Extract the (x, y) coordinate from the center of the cell holding the provided text.  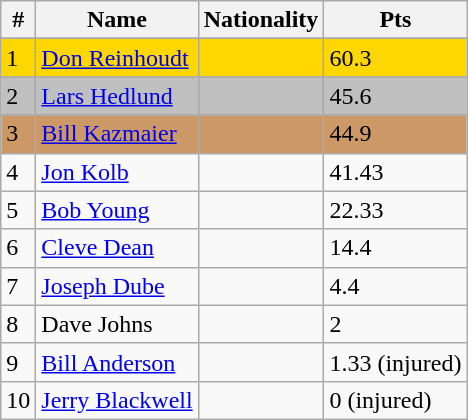
3 (18, 134)
44.9 (396, 134)
6 (18, 248)
1.33 (injured) (396, 362)
Pts (396, 20)
10 (18, 400)
Jon Kolb (117, 172)
1 (18, 58)
9 (18, 362)
Dave Johns (117, 324)
Joseph Dube (117, 286)
4.4 (396, 286)
45.6 (396, 96)
Jerry Blackwell (117, 400)
0 (injured) (396, 400)
Bill Kazmaier (117, 134)
22.33 (396, 210)
Bill Anderson (117, 362)
Cleve Dean (117, 248)
4 (18, 172)
41.43 (396, 172)
8 (18, 324)
Name (117, 20)
Lars Hedlund (117, 96)
14.4 (396, 248)
Nationality (261, 20)
# (18, 20)
Don Reinhoudt (117, 58)
Bob Young (117, 210)
60.3 (396, 58)
7 (18, 286)
5 (18, 210)
